Extract the [X, Y] coordinate from the center of the cell holding the provided text.  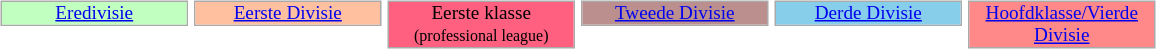
Eerste klasse (professional league) [481, 24]
Eredivisie [94, 13]
Hoofdklasse/Vierde Divisie [1062, 24]
Derde Divisie [868, 13]
Tweede Divisie [674, 13]
Eerste Divisie [288, 13]
